Capture the cell that displays the provided text and extract its [x, y] central coordinate. 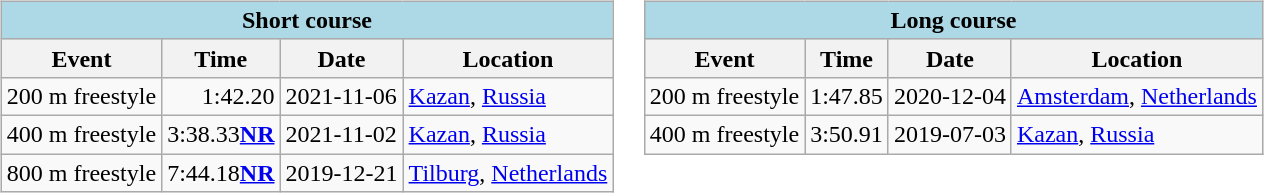
Short course [307, 20]
Long course [953, 20]
Amsterdam, Netherlands [1136, 96]
800 m freestyle [81, 173]
Tilburg, Netherlands [508, 173]
1:47.85 [847, 96]
2019-12-21 [342, 173]
3:50.91 [847, 134]
1:42.20 [221, 96]
2019-07-03 [950, 134]
2020-12-04 [950, 96]
3:38.33NR [221, 134]
7:44.18NR [221, 173]
2021-11-02 [342, 134]
2021-11-06 [342, 96]
